Output the [X, Y] coordinate of the center of the cell containing the given text.  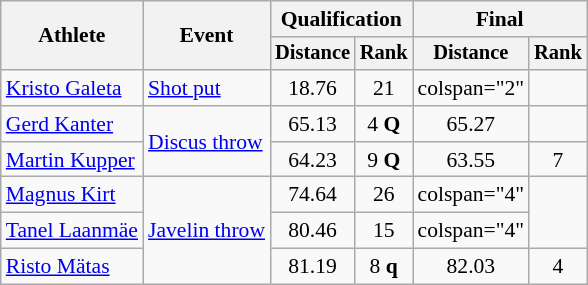
26 [384, 195]
63.55 [472, 160]
65.13 [312, 124]
74.64 [312, 195]
Gerd Kanter [72, 124]
Kristo Galeta [72, 88]
15 [384, 231]
Athlete [72, 36]
Final [500, 19]
64.23 [312, 160]
81.19 [312, 267]
Magnus Kirt [72, 195]
7 [558, 160]
8 q [384, 267]
colspan="2" [472, 88]
Event [206, 36]
Qualification [341, 19]
4 Q [384, 124]
80.46 [312, 231]
18.76 [312, 88]
21 [384, 88]
Martin Kupper [72, 160]
9 Q [384, 160]
82.03 [472, 267]
Shot put [206, 88]
Tanel Laanmäe [72, 231]
65.27 [472, 124]
Risto Mätas [72, 267]
Javelin throw [206, 230]
4 [558, 267]
Discus throw [206, 142]
